Output the (X, Y) coordinate of the center of the cell containing the given text.  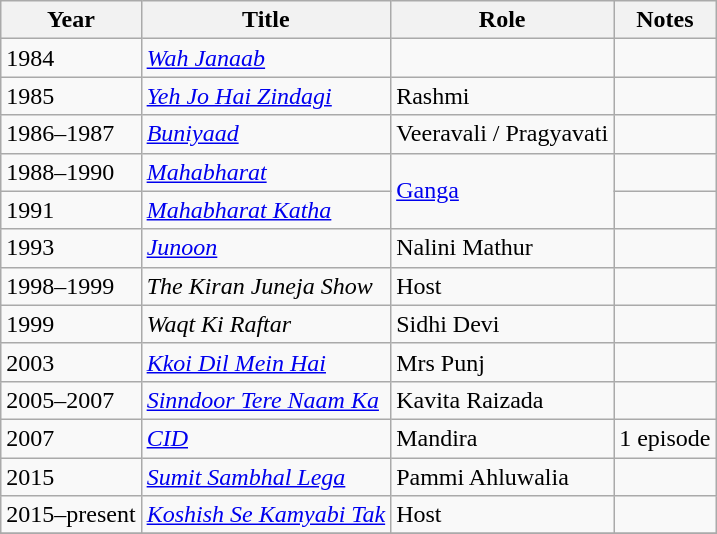
Veeravali / Pragyavati (502, 134)
Year (71, 20)
Koshish Se Kamyabi Tak (266, 515)
Yeh Jo Hai Zindagi (266, 96)
Kavita Raizada (502, 400)
Pammi Ahluwalia (502, 477)
1986–1987 (71, 134)
2005–2007 (71, 400)
The Kiran Juneja Show (266, 286)
Nalini Mathur (502, 248)
1991 (71, 210)
2003 (71, 362)
Notes (665, 20)
1993 (71, 248)
Wah Janaab (266, 58)
Sinndoor Tere Naam Ka (266, 400)
Mahabharat Katha (266, 210)
Title (266, 20)
Mrs Punj (502, 362)
Rashmi (502, 96)
Buniyaad (266, 134)
1988–1990 (71, 172)
Role (502, 20)
Sidhi Devi (502, 324)
2015 (71, 477)
Kkoi Dil Mein Hai (266, 362)
2015–present (71, 515)
Waqt Ki Raftar (266, 324)
1984 (71, 58)
Mahabharat (266, 172)
1985 (71, 96)
Sumit Sambhal Lega (266, 477)
1999 (71, 324)
1998–1999 (71, 286)
Ganga (502, 191)
Junoon (266, 248)
Mandira (502, 438)
1 episode (665, 438)
2007 (71, 438)
CID (266, 438)
